Determine the (x, y) coordinate at the center of the cell enclosing the given text.  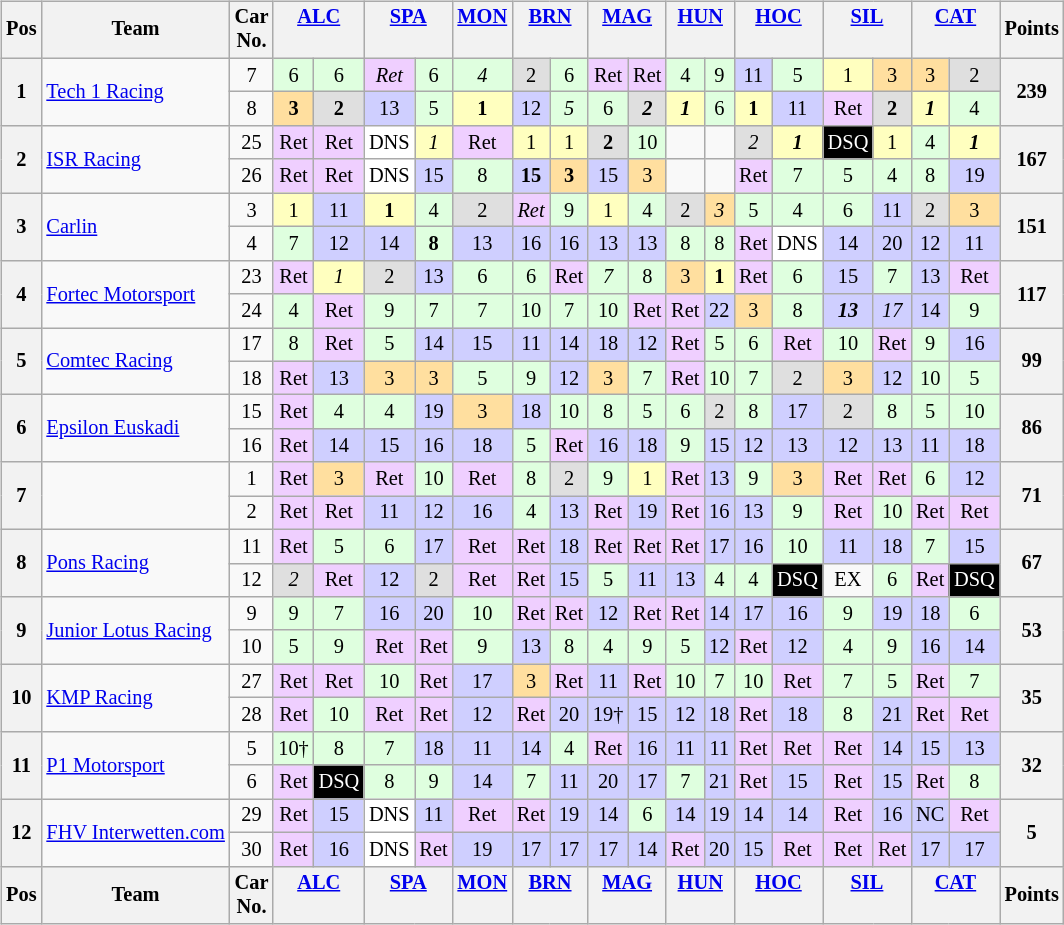
Junior Lotus Racing (135, 630)
29 (252, 816)
71 (1032, 496)
28 (252, 715)
30 (252, 849)
Fortec Motorsport (135, 294)
EX (848, 580)
19† (608, 715)
Tech 1 Racing (135, 92)
P1 Motorsport (135, 764)
151 (1032, 226)
32 (1032, 764)
10† (293, 748)
86 (1032, 428)
24 (252, 311)
FHV Interwetten.com (135, 832)
KMP Racing (135, 698)
ISR Racing (135, 160)
Comtec Racing (135, 362)
Epsilon Euskadi (135, 428)
53 (1032, 630)
167 (1032, 160)
117 (1032, 294)
35 (1032, 698)
Carlin (135, 226)
NC (930, 816)
23 (252, 277)
26 (252, 176)
25 (252, 143)
Pons Racing (135, 562)
99 (1032, 362)
27 (252, 681)
67 (1032, 562)
22 (719, 311)
239 (1032, 92)
